Find where the given text appears and provide that cell's center as (x, y) coordinate. 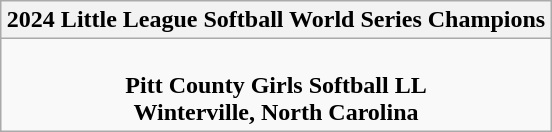
Pitt County Girls Softball LLWinterville, North Carolina (276, 85)
2024 Little League Softball World Series Champions (276, 20)
